Scan for the cell matching the given text and deliver its [x, y] coordinate at center. 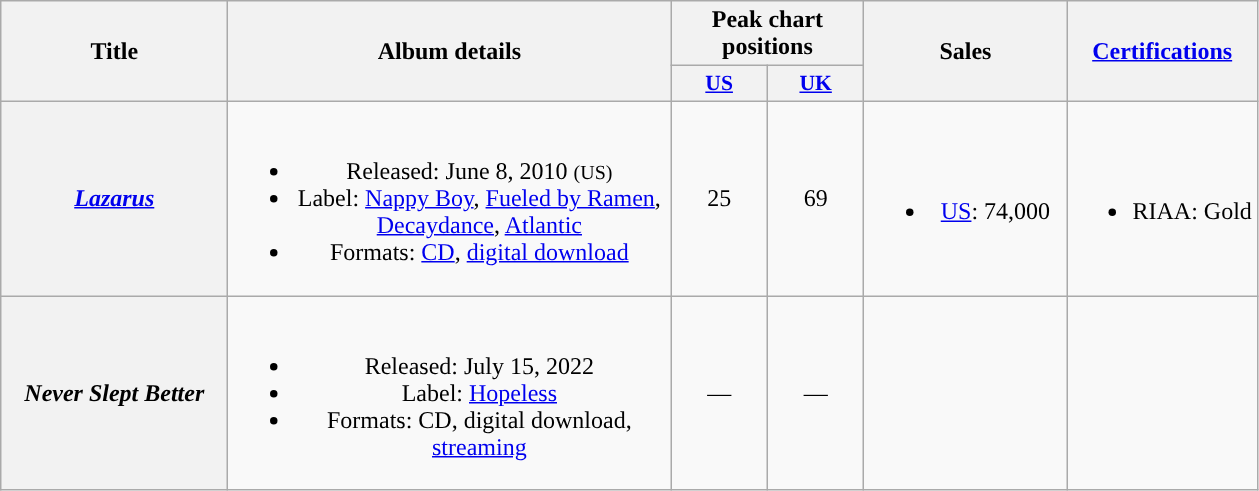
Sales [966, 52]
69 [816, 198]
RIAA: Gold [1162, 198]
Released: July 15, 2022Label: HopelessFormats: CD, digital download, streaming [450, 393]
Released: June 8, 2010 (US)Label: Nappy Boy, Fueled by Ramen, Decaydance, AtlanticFormats: CD, digital download [450, 198]
Title [114, 52]
Peak chart positions [768, 34]
Never Slept Better [114, 393]
UK [816, 84]
US: 74,000 [966, 198]
US [720, 84]
Album details [450, 52]
Lazarus [114, 198]
Certifications [1162, 52]
25 [720, 198]
